Capture the cell that displays the provided text and extract its [x, y] central coordinate. 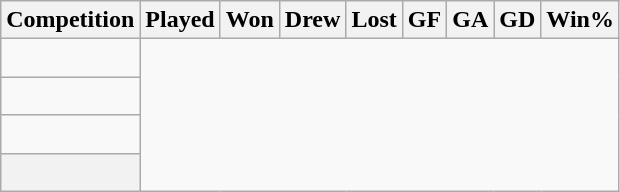
Competition [70, 20]
GD [518, 20]
Played [180, 20]
Won [250, 20]
GF [424, 20]
Win% [580, 20]
GA [470, 20]
Lost [374, 20]
Drew [312, 20]
